Return the (X, Y) coordinate for the center point of the cell that contains the specified text.  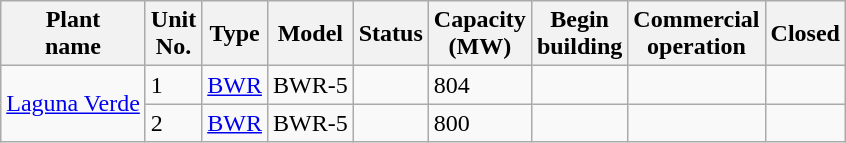
804 (480, 85)
Type (235, 34)
Beginbuilding (579, 34)
Closed (805, 34)
Capacity(MW) (480, 34)
Model (310, 34)
Commercialoperation (696, 34)
Status (390, 34)
1 (173, 85)
Laguna Verde (74, 104)
2 (173, 123)
Plantname (74, 34)
800 (480, 123)
UnitNo. (173, 34)
